Search for the cell housing the specified text and yield its [X, Y] center coordinate. 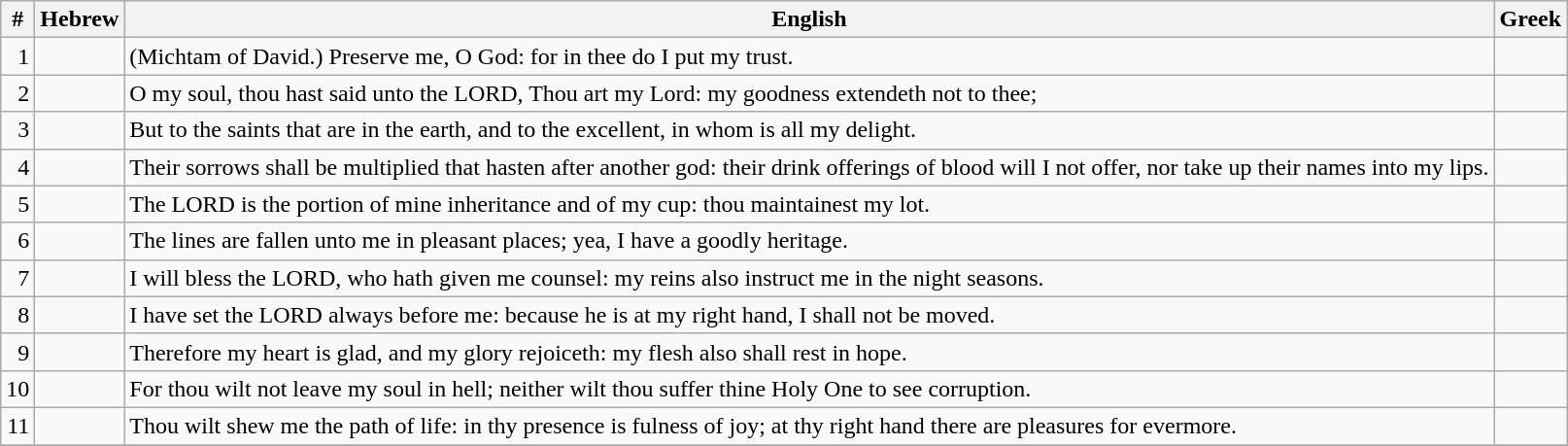
7 [17, 278]
8 [17, 315]
Thou wilt shew me the path of life: in thy presence is fulness of joy; at thy right hand there are pleasures for evermore. [809, 426]
But to the saints that are in the earth, and to the excellent, in whom is all my delight. [809, 130]
English [809, 19]
# [17, 19]
The lines are fallen unto me in pleasant places; yea, I have a goodly heritage. [809, 241]
5 [17, 204]
Hebrew [80, 19]
9 [17, 352]
The LORD is the portion of mine inheritance and of my cup: thou maintainest my lot. [809, 204]
10 [17, 389]
I have set the LORD always before me: because he is at my right hand, I shall not be moved. [809, 315]
Therefore my heart is glad, and my glory rejoiceth: my flesh also shall rest in hope. [809, 352]
I will bless the LORD, who hath given me counsel: my reins also instruct me in the night seasons. [809, 278]
Greek [1531, 19]
3 [17, 130]
6 [17, 241]
O my soul, thou hast said unto the LORD, Thou art my Lord: my goodness extendeth not to thee; [809, 93]
11 [17, 426]
1 [17, 56]
For thou wilt not leave my soul in hell; neither wilt thou suffer thine Holy One to see corruption. [809, 389]
4 [17, 167]
(Michtam of David.) Preserve me, O God: for in thee do I put my trust. [809, 56]
2 [17, 93]
